Determine the (X, Y) coordinate at the center of the cell enclosing the given text.  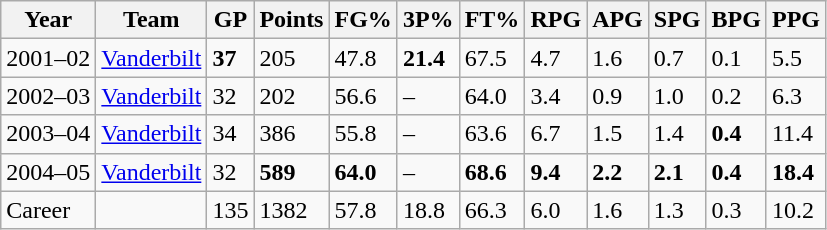
9.4 (556, 172)
0.2 (736, 96)
205 (292, 58)
0.1 (736, 58)
34 (230, 134)
2003–04 (48, 134)
0.9 (618, 96)
1.0 (677, 96)
Team (152, 20)
FG% (363, 20)
63.6 (492, 134)
47.8 (363, 58)
66.3 (492, 210)
68.6 (492, 172)
135 (230, 210)
Career (48, 210)
11.4 (796, 134)
10.2 (796, 210)
1.4 (677, 134)
2002–03 (48, 96)
2.1 (677, 172)
GP (230, 20)
55.8 (363, 134)
1.5 (618, 134)
SPG (677, 20)
6.7 (556, 134)
589 (292, 172)
RPG (556, 20)
2004–05 (48, 172)
1382 (292, 210)
Points (292, 20)
Year (48, 20)
6.0 (556, 210)
37 (230, 58)
FT% (492, 20)
APG (618, 20)
BPG (736, 20)
18.4 (796, 172)
56.6 (363, 96)
3.4 (556, 96)
0.7 (677, 58)
18.8 (428, 210)
PPG (796, 20)
5.5 (796, 58)
57.8 (363, 210)
0.3 (736, 210)
386 (292, 134)
6.3 (796, 96)
2.2 (618, 172)
4.7 (556, 58)
67.5 (492, 58)
2001–02 (48, 58)
3P% (428, 20)
1.3 (677, 210)
21.4 (428, 58)
202 (292, 96)
